Pinpoint the cell where the given text exists, returning its (x, y) midpoint coordinate. 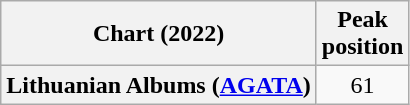
61 (362, 85)
Peakposition (362, 34)
Lithuanian Albums (AGATA) (159, 85)
Chart (2022) (159, 34)
